Return the (X, Y) coordinate for the center point of the cell that contains the specified text.  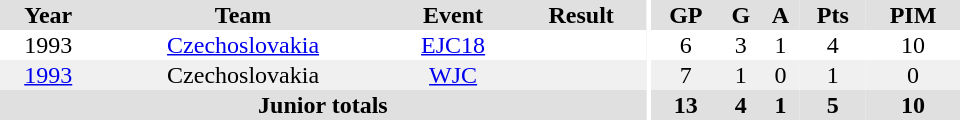
G (740, 15)
EJC18 (454, 45)
7 (686, 75)
5 (833, 105)
Result (580, 15)
PIM (913, 15)
GP (686, 15)
Junior totals (323, 105)
Event (454, 15)
Year (48, 15)
Pts (833, 15)
13 (686, 105)
Team (242, 15)
A (780, 15)
6 (686, 45)
3 (740, 45)
WJC (454, 75)
